For the text-containing cell, return its midpoint in (x, y) coordinate format. 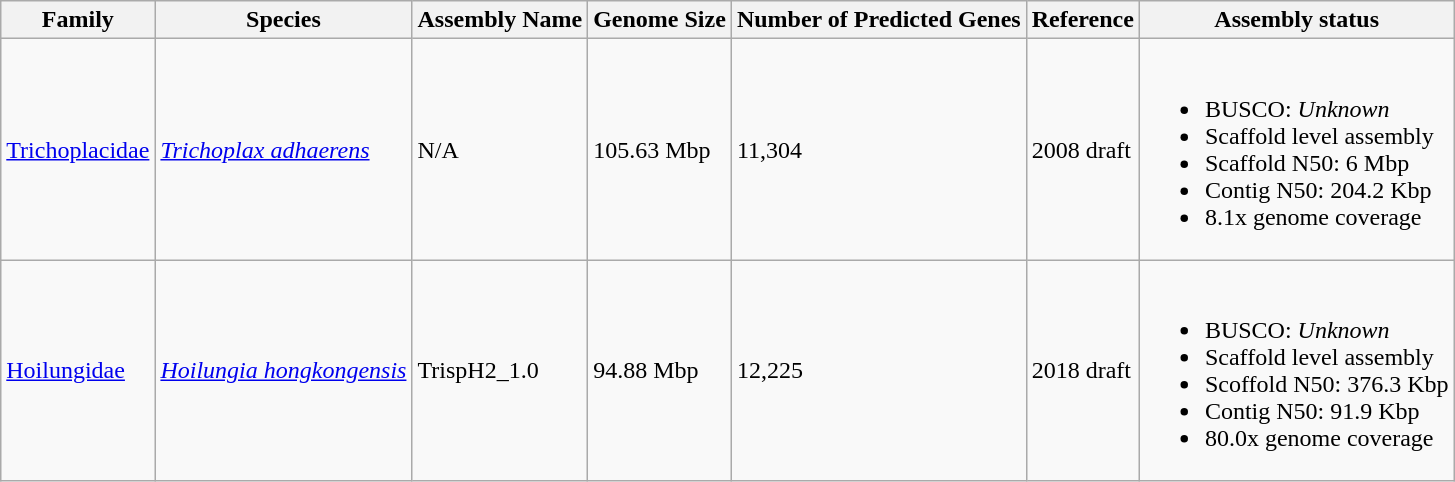
N/A (500, 150)
Genome Size (660, 20)
105.63 Mbp (660, 150)
Trichoplax adhaerens (284, 150)
Hoilungidae (78, 370)
Hoilungia hongkongensis (284, 370)
Species (284, 20)
2008 draft (1082, 150)
BUSCO: UnknownScaffold level assemblyScaffold N50: 6 MbpContig N50: 204.2 Kbp8.1x genome coverage (1296, 150)
BUSCO: UnknownScaffold level assemblyScoffold N50: 376.3 KbpContig N50: 91.9 Kbp80.0x genome coverage (1296, 370)
11,304 (878, 150)
Assembly Name (500, 20)
2018 draft (1082, 370)
Reference (1082, 20)
TrispH2_1.0 (500, 370)
Number of Predicted Genes (878, 20)
Family (78, 20)
94.88 Mbp (660, 370)
12,225 (878, 370)
Assembly status (1296, 20)
Trichoplacidae (78, 150)
